Pinpoint the cell where the given text exists, returning its [x, y] midpoint coordinate. 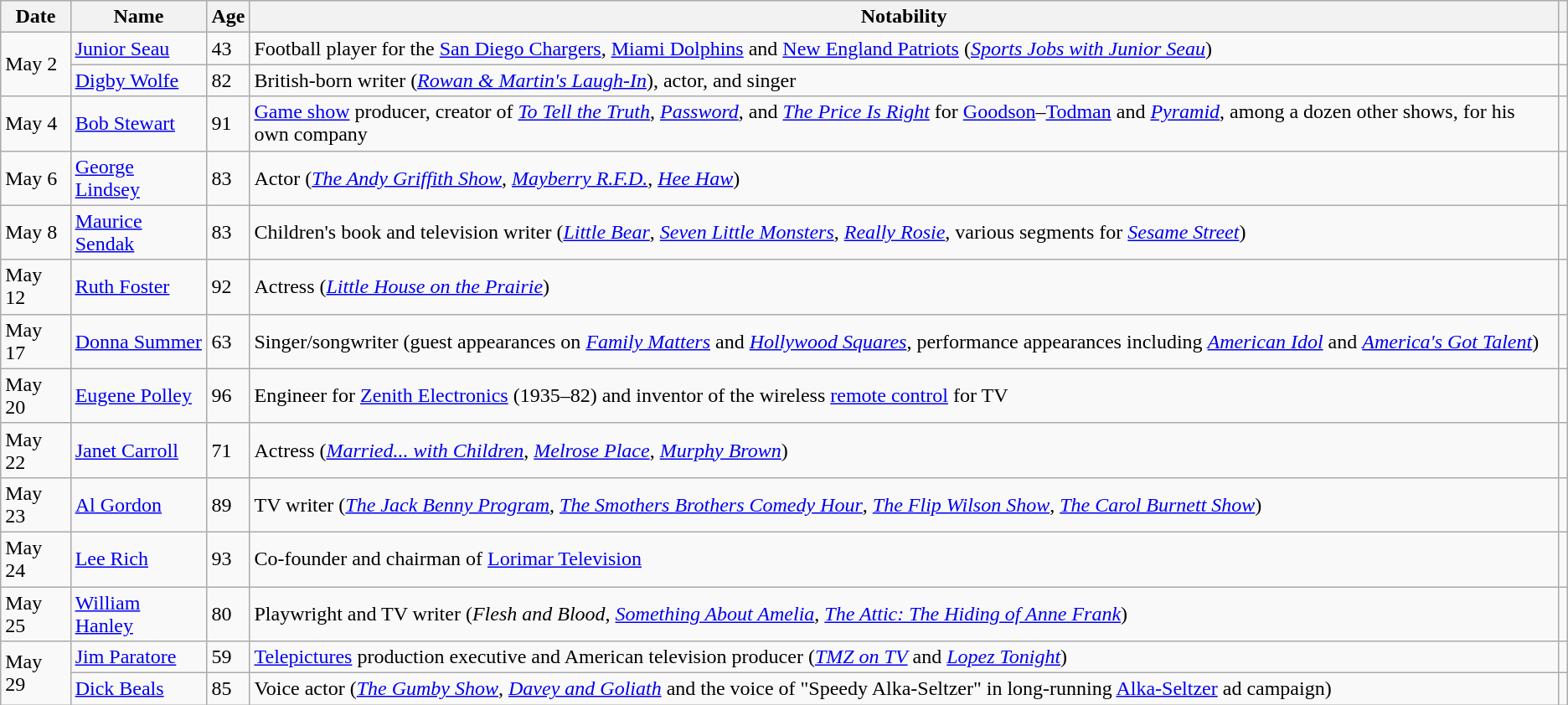
Name [139, 17]
93 [228, 559]
May 29 [35, 673]
Bob Stewart [139, 124]
80 [228, 613]
96 [228, 395]
Digby Wolfe [139, 80]
Actor (The Andy Griffith Show, Mayberry R.F.D., Hee Haw) [904, 178]
89 [228, 504]
Eugene Polley [139, 395]
82 [228, 80]
Co-founder and chairman of Lorimar Television [904, 559]
Telepictures production executive and American television producer (TMZ on TV and Lopez Tonight) [904, 657]
43 [228, 49]
May 2 [35, 64]
May 22 [35, 450]
Actress (Little House on the Prairie) [904, 286]
Age [228, 17]
92 [228, 286]
Janet Carroll [139, 450]
Football player for the San Diego Chargers, Miami Dolphins and New England Patriots (Sports Jobs with Junior Seau) [904, 49]
May 8 [35, 233]
59 [228, 657]
British-born writer (Rowan & Martin's Laugh-In), actor, and singer [904, 80]
George Lindsey [139, 178]
71 [228, 450]
Actress (Married... with Children, Melrose Place, Murphy Brown) [904, 450]
Donna Summer [139, 342]
May 17 [35, 342]
William Hanley [139, 613]
May 6 [35, 178]
Al Gordon [139, 504]
Voice actor (The Gumby Show, Davey and Goliath and the voice of "Speedy Alka-Seltzer" in long-running Alka-Seltzer ad campaign) [904, 689]
May 4 [35, 124]
May 25 [35, 613]
Notability [904, 17]
May 20 [35, 395]
TV writer (The Jack Benny Program, The Smothers Brothers Comedy Hour, The Flip Wilson Show, The Carol Burnett Show) [904, 504]
Lee Rich [139, 559]
Children's book and television writer (Little Bear, Seven Little Monsters, Really Rosie, various segments for Sesame Street) [904, 233]
May 24 [35, 559]
Ruth Foster [139, 286]
Jim Paratore [139, 657]
63 [228, 342]
85 [228, 689]
Playwright and TV writer (Flesh and Blood, Something About Amelia, The Attic: The Hiding of Anne Frank) [904, 613]
Engineer for Zenith Electronics (1935–82) and inventor of the wireless remote control for TV [904, 395]
91 [228, 124]
Date [35, 17]
Maurice Sendak [139, 233]
Junior Seau [139, 49]
Dick Beals [139, 689]
May 12 [35, 286]
May 23 [35, 504]
